Find where the given text appears and provide that cell's center as (X, Y) coordinate. 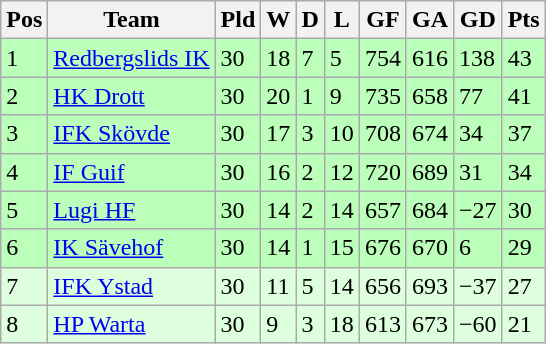
−27 (478, 210)
29 (524, 248)
11 (278, 286)
27 (524, 286)
138 (478, 58)
15 (342, 248)
708 (382, 134)
IFK Ystad (132, 286)
IFK Skövde (132, 134)
21 (524, 324)
613 (382, 324)
Pld (238, 20)
IF Guif (132, 172)
735 (382, 96)
L (342, 20)
4 (24, 172)
12 (342, 172)
Pos (24, 20)
−60 (478, 324)
IK Sävehof (132, 248)
Lugi HF (132, 210)
670 (430, 248)
693 (430, 286)
16 (278, 172)
GF (382, 20)
43 (524, 58)
8 (24, 324)
31 (478, 172)
10 (342, 134)
676 (382, 248)
W (278, 20)
77 (478, 96)
616 (430, 58)
GA (430, 20)
684 (430, 210)
720 (382, 172)
656 (382, 286)
HK Drott (132, 96)
689 (430, 172)
674 (430, 134)
673 (430, 324)
37 (524, 134)
754 (382, 58)
17 (278, 134)
Redbergslids IK (132, 58)
D (310, 20)
658 (430, 96)
657 (382, 210)
HP Warta (132, 324)
−37 (478, 286)
Pts (524, 20)
GD (478, 20)
20 (278, 96)
41 (524, 96)
Team (132, 20)
